Pinpoint the cell where the given text exists, returning its (x, y) midpoint coordinate. 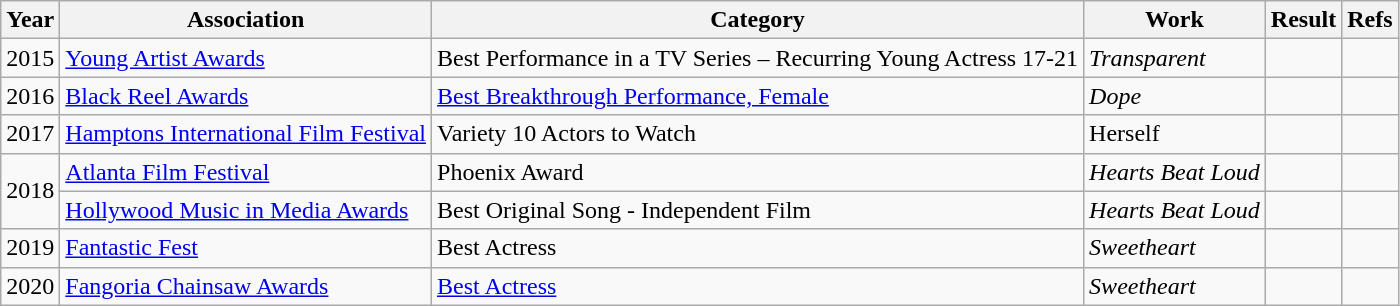
Transparent (1175, 58)
Herself (1175, 134)
Fantastic Fest (246, 248)
2018 (30, 191)
2019 (30, 248)
Refs (1370, 20)
2017 (30, 134)
2020 (30, 286)
Phoenix Award (758, 172)
Hollywood Music in Media Awards (246, 210)
Dope (1175, 96)
Work (1175, 20)
2015 (30, 58)
Category (758, 20)
Best Original Song - Independent Film (758, 210)
Best Performance in a TV Series – Recurring Young Actress 17-21 (758, 58)
Young Artist Awards (246, 58)
Year (30, 20)
Best Breakthrough Performance, Female (758, 96)
Variety 10 Actors to Watch (758, 134)
2016 (30, 96)
Fangoria Chainsaw Awards (246, 286)
Black Reel Awards (246, 96)
Result (1303, 20)
Association (246, 20)
Hamptons International Film Festival (246, 134)
Atlanta Film Festival (246, 172)
